Output the [X, Y] coordinate of the center of the cell containing the given text.  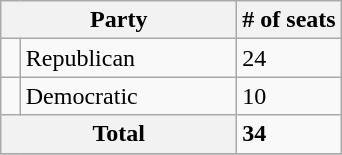
# of seats [289, 20]
24 [289, 58]
Democratic [128, 96]
Total [119, 134]
34 [289, 134]
Republican [128, 58]
10 [289, 96]
Party [119, 20]
